Detect which cell encompasses the target text, then output its [x, y] center coordinate. 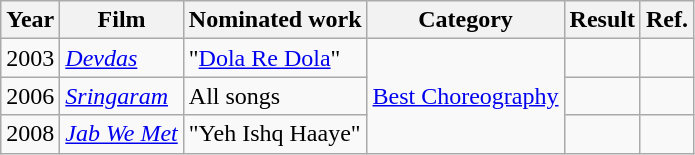
Result [602, 20]
All songs [275, 96]
Film [122, 20]
Nominated work [275, 20]
Best Choreography [466, 96]
"Dola Re Dola" [275, 58]
2008 [30, 134]
Category [466, 20]
Devdas [122, 58]
Jab We Met [122, 134]
Sringaram [122, 96]
2006 [30, 96]
Ref. [666, 20]
"Yeh Ishq Haaye" [275, 134]
2003 [30, 58]
Year [30, 20]
